Return the [X, Y] coordinate for the center point of the cell that contains the specified text.  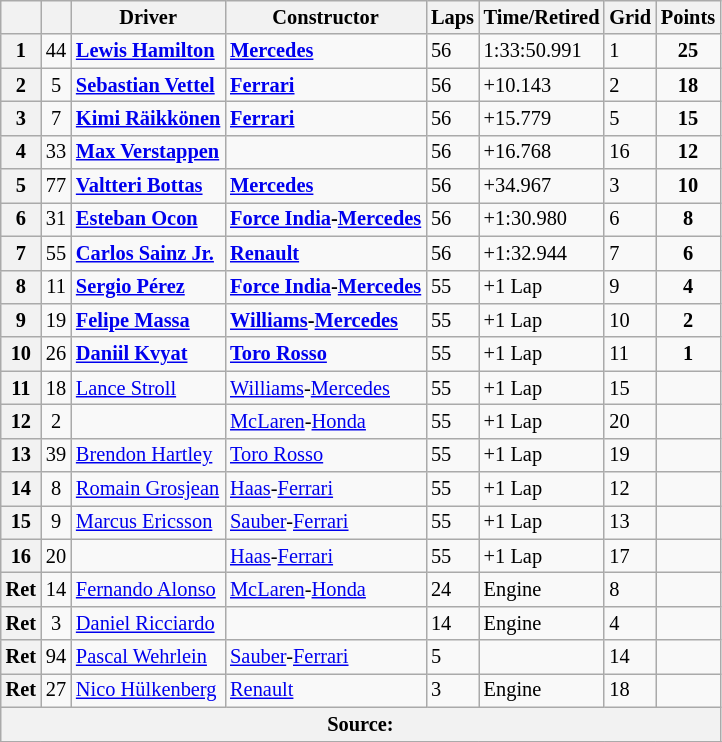
31 [56, 219]
Felipe Massa [148, 320]
Romain Grosjean [148, 489]
94 [56, 657]
+15.779 [542, 118]
25 [688, 51]
Pascal Wehrlein [148, 657]
Driver [148, 17]
Constructor [326, 17]
Time/Retired [542, 17]
24 [452, 589]
Sergio Pérez [148, 287]
33 [56, 152]
27 [56, 690]
1:33:50.991 [542, 51]
Kimi Räikkönen [148, 118]
39 [56, 455]
Lewis Hamilton [148, 51]
Brendon Hartley [148, 455]
Sebastian Vettel [148, 85]
17 [630, 556]
26 [56, 354]
+1:30.980 [542, 219]
Nico Hülkenberg [148, 690]
Valtteri Bottas [148, 186]
+16.768 [542, 152]
Max Verstappen [148, 152]
Source: [360, 724]
+34.967 [542, 186]
Esteban Ocon [148, 219]
Marcus Ericsson [148, 522]
Daniel Ricciardo [148, 623]
Grid [630, 17]
Carlos Sainz Jr. [148, 253]
Laps [452, 17]
77 [56, 186]
Lance Stroll [148, 388]
Points [688, 17]
Daniil Kvyat [148, 354]
44 [56, 51]
+10.143 [542, 85]
Fernando Alonso [148, 589]
+1:32.944 [542, 253]
